Return the (X, Y) coordinate for the center point of the cell that contains the specified text.  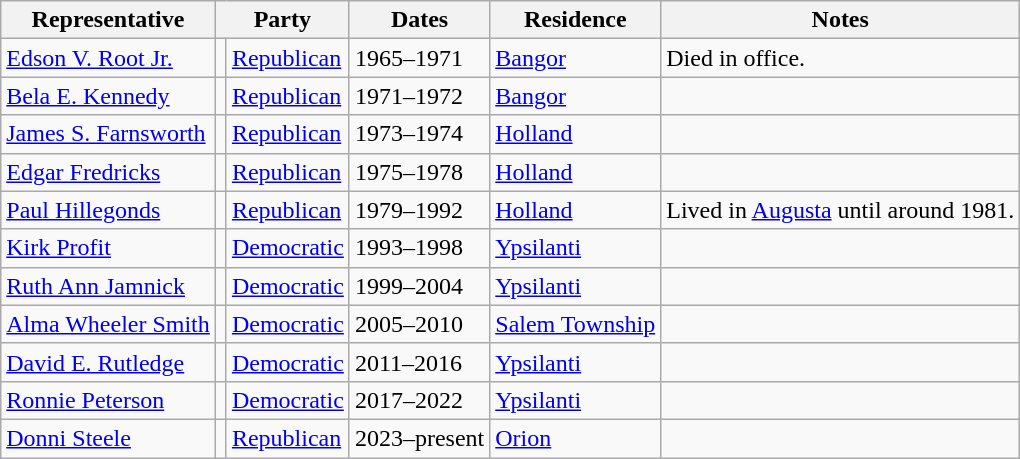
Party (282, 20)
Dates (419, 20)
Alma Wheeler Smith (108, 324)
Lived in Augusta until around 1981. (840, 210)
1975–1978 (419, 172)
James S. Farnsworth (108, 134)
Donni Steele (108, 438)
Notes (840, 20)
Kirk Profit (108, 248)
2023–present (419, 438)
Ronnie Peterson (108, 400)
Paul Hillegonds (108, 210)
Orion (576, 438)
2017–2022 (419, 400)
1993–1998 (419, 248)
Died in office. (840, 58)
2005–2010 (419, 324)
2011–2016 (419, 362)
1973–1974 (419, 134)
Representative (108, 20)
Salem Township (576, 324)
1971–1972 (419, 96)
Bela E. Kennedy (108, 96)
Edgar Fredricks (108, 172)
Edson V. Root Jr. (108, 58)
Ruth Ann Jamnick (108, 286)
1965–1971 (419, 58)
Residence (576, 20)
1979–1992 (419, 210)
1999–2004 (419, 286)
David E. Rutledge (108, 362)
